Scan for the cell matching the given text and deliver its (x, y) coordinate at center. 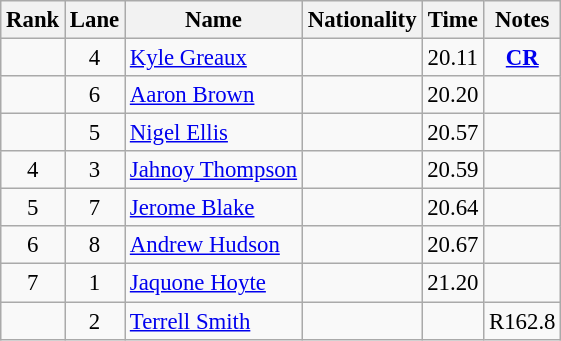
CR (522, 58)
20.67 (453, 245)
Time (453, 20)
Lane (95, 20)
20.11 (453, 58)
Nigel Ellis (214, 133)
Jaquone Hoyte (214, 283)
Kyle Greaux (214, 58)
Andrew Hudson (214, 245)
1 (95, 283)
Nationality (362, 20)
20.59 (453, 170)
Rank (33, 20)
21.20 (453, 283)
Notes (522, 20)
R162.8 (522, 321)
20.64 (453, 208)
Aaron Brown (214, 95)
2 (95, 321)
Name (214, 20)
20.20 (453, 95)
20.57 (453, 133)
Jerome Blake (214, 208)
8 (95, 245)
3 (95, 170)
Terrell Smith (214, 321)
Jahnoy Thompson (214, 170)
